Search for the cell housing the specified text and yield its [X, Y] center coordinate. 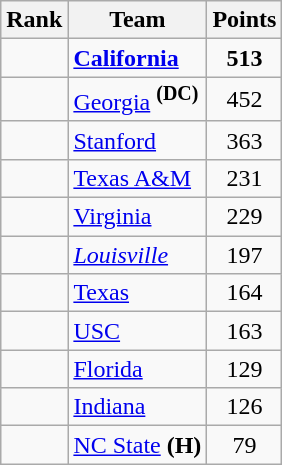
164 [244, 293]
Virginia [138, 217]
129 [244, 369]
Louisville [138, 255]
Rank [34, 20]
Georgia (DC) [138, 100]
Points [244, 20]
79 [244, 445]
NC State (H) [138, 445]
Texas [138, 293]
513 [244, 58]
231 [244, 178]
197 [244, 255]
363 [244, 140]
Team [138, 20]
Indiana [138, 407]
Texas A&M [138, 178]
229 [244, 217]
USC [138, 331]
California [138, 58]
163 [244, 331]
Florida [138, 369]
126 [244, 407]
452 [244, 100]
Stanford [138, 140]
